Find where the given text appears and provide that cell's center as (X, Y) coordinate. 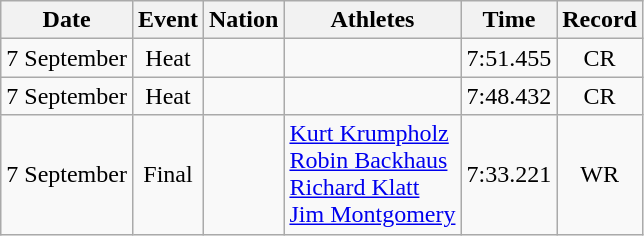
Date (67, 20)
Kurt KrumpholzRobin BackhausRichard KlattJim Montgomery (372, 174)
WR (600, 174)
7:51.455 (509, 58)
Final (168, 174)
7:33.221 (509, 174)
Athletes (372, 20)
Record (600, 20)
7:48.432 (509, 96)
Event (168, 20)
Time (509, 20)
Nation (244, 20)
